Find where the given text appears and provide that cell's center as (X, Y) coordinate. 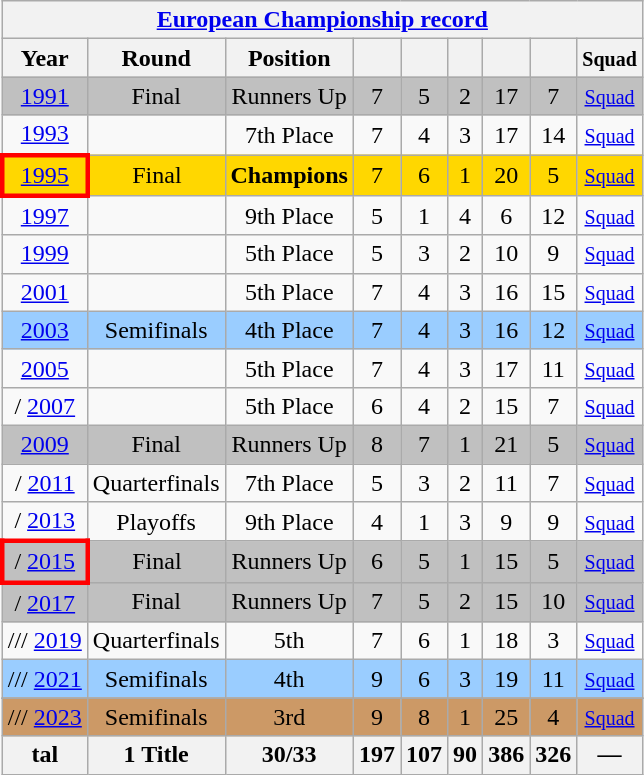
4th Place (289, 330)
/ 2013 (44, 522)
Round (156, 58)
1995 (44, 174)
5th (289, 641)
326 (554, 755)
Year (44, 58)
— (610, 755)
1991 (44, 96)
2001 (44, 292)
1999 (44, 254)
21 (506, 444)
20 (506, 174)
2009 (44, 444)
107 (424, 755)
4th (289, 679)
Position (289, 58)
386 (506, 755)
/ 2015 (44, 562)
2003 (44, 330)
30/33 (289, 755)
/ 2017 (44, 602)
/// 2019 (44, 641)
/// 2023 (44, 717)
tal (44, 755)
90 (466, 755)
/ 2011 (44, 483)
Playoffs (156, 522)
19 (506, 679)
2005 (44, 368)
18 (506, 641)
/// 2021 (44, 679)
/ 2007 (44, 406)
European Championship record (322, 20)
Champions (289, 174)
3rd (289, 717)
25 (506, 717)
1997 (44, 216)
197 (376, 755)
1 Title (156, 755)
14 (554, 135)
1993 (44, 135)
